Determine the [X, Y] coordinate at the center of the cell enclosing the given text.  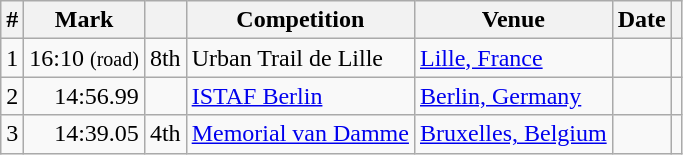
Mark [84, 20]
8th [165, 58]
14:56.99 [84, 96]
Berlin, Germany [513, 96]
Bruxelles, Belgium [513, 134]
# [12, 20]
Urban Trail de Lille [300, 58]
Lille, France [513, 58]
1 [12, 58]
3 [12, 134]
Memorial van Damme [300, 134]
ISTAF Berlin [300, 96]
2 [12, 96]
16:10 (road) [84, 58]
Competition [300, 20]
4th [165, 134]
Date [642, 20]
Venue [513, 20]
14:39.05 [84, 134]
